Return (x, y) of the center of cell containing provided text 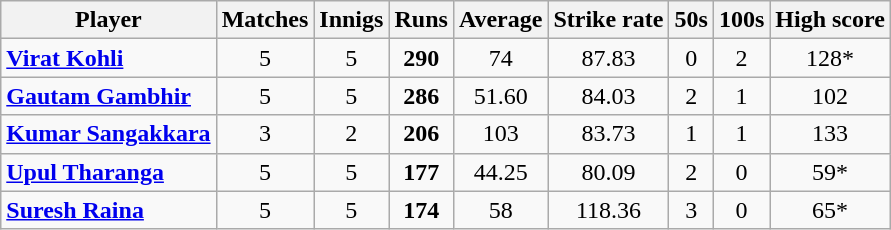
High score (830, 20)
87.83 (608, 58)
Kumar Sangakkara (108, 134)
Strike rate (608, 20)
74 (500, 58)
59* (830, 172)
84.03 (608, 96)
Player (108, 20)
44.25 (500, 172)
50s (691, 20)
103 (500, 134)
Upul Tharanga (108, 172)
Suresh Raina (108, 210)
128* (830, 58)
58 (500, 210)
80.09 (608, 172)
Virat Kohli (108, 58)
Runs (421, 20)
177 (421, 172)
Innigs (352, 20)
290 (421, 58)
133 (830, 134)
102 (830, 96)
Gautam Gambhir (108, 96)
100s (741, 20)
118.36 (608, 210)
83.73 (608, 134)
206 (421, 134)
286 (421, 96)
174 (421, 210)
65* (830, 210)
51.60 (500, 96)
Matches (265, 20)
Average (500, 20)
